Search for the cell housing the specified text and yield its [X, Y] center coordinate. 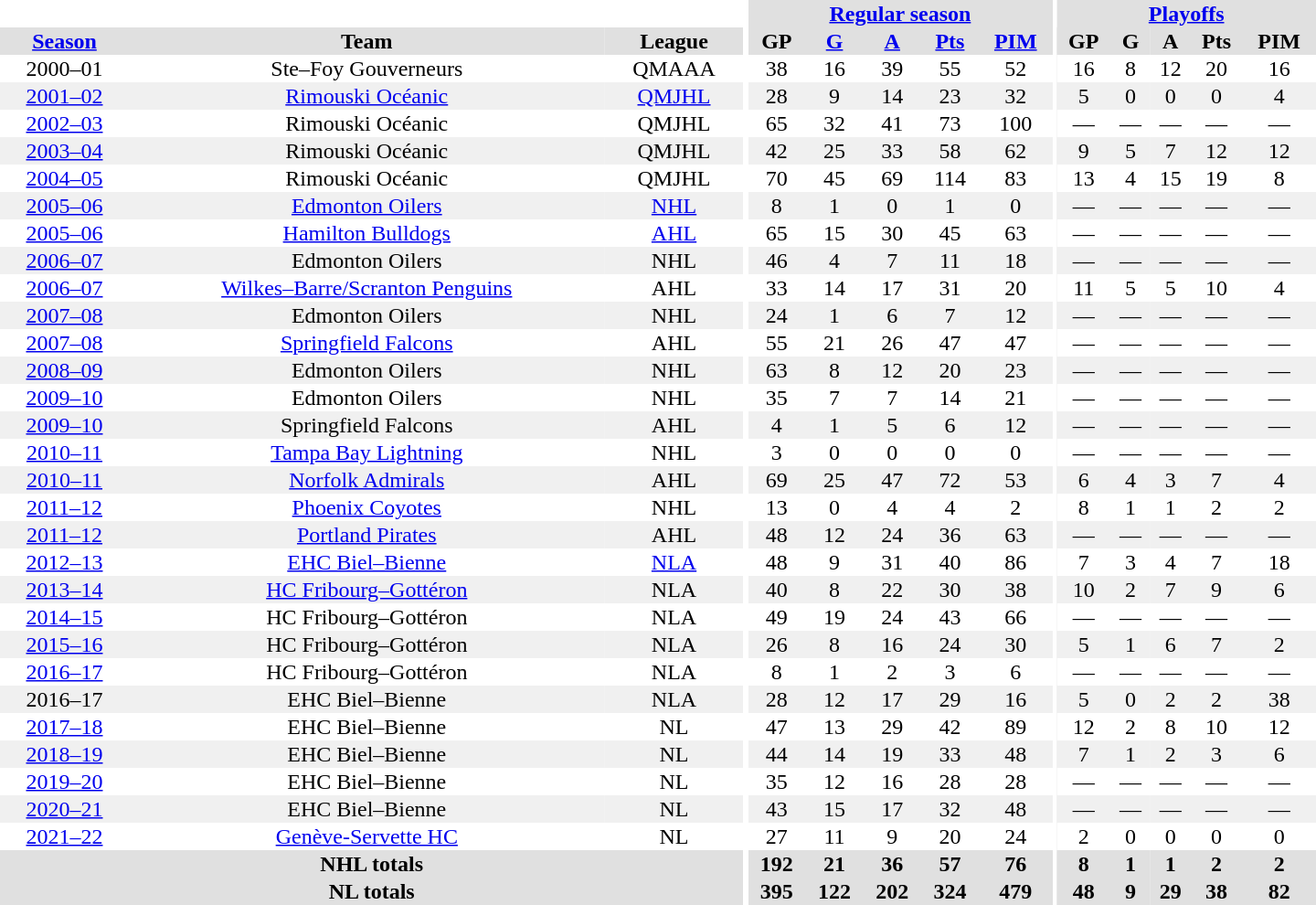
202 [892, 891]
Team [367, 41]
NL totals [371, 891]
Phoenix Coyotes [367, 507]
82 [1279, 891]
324 [950, 891]
114 [950, 178]
Wilkes–Barre/Scranton Penguins [367, 288]
2000–01 [64, 69]
Genève-Servette HC [367, 836]
Season [64, 41]
86 [1015, 562]
2004–05 [64, 178]
2018–19 [64, 754]
NHL totals [371, 864]
39 [892, 69]
2012–13 [64, 562]
122 [833, 891]
52 [1015, 69]
Regular season [899, 14]
2019–20 [64, 782]
Portland Pirates [367, 535]
2015–16 [64, 644]
Tampa Bay Lightning [367, 452]
100 [1015, 123]
62 [1015, 151]
66 [1015, 617]
76 [1015, 864]
70 [777, 178]
2002–03 [64, 123]
44 [777, 754]
41 [892, 123]
2014–15 [64, 617]
2017–18 [64, 727]
46 [777, 261]
53 [1015, 480]
2020–21 [64, 809]
22 [892, 590]
2021–22 [64, 836]
League [674, 41]
2003–04 [64, 151]
57 [950, 864]
72 [950, 480]
Playoffs [1186, 14]
83 [1015, 178]
73 [950, 123]
2001–02 [64, 96]
49 [777, 617]
27 [777, 836]
QMAAA [674, 69]
395 [777, 891]
479 [1015, 891]
89 [1015, 727]
2008–09 [64, 370]
192 [777, 864]
Ste–Foy Gouverneurs [367, 69]
58 [950, 151]
2013–14 [64, 590]
Hamilton Bulldogs [367, 233]
Norfolk Admirals [367, 480]
